Return [x, y] of the center of cell containing provided text 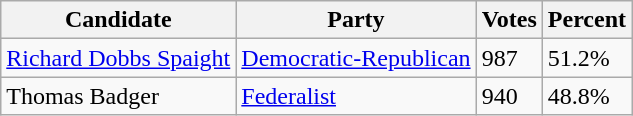
Democratic-Republican [356, 58]
Federalist [356, 96]
Votes [509, 20]
Party [356, 20]
Candidate [118, 20]
987 [509, 58]
940 [509, 96]
51.2% [586, 58]
Thomas Badger [118, 96]
Percent [586, 20]
Richard Dobbs Spaight [118, 58]
48.8% [586, 96]
